Find where the given text appears and provide that cell's center as (x, y) coordinate. 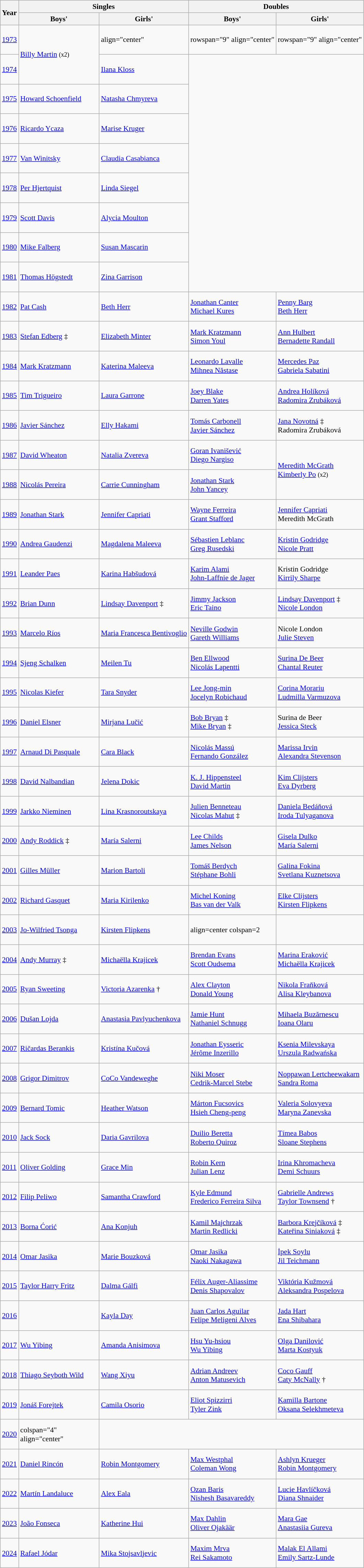
Scott Davis (59, 218)
Jimmy Jackson Eric Taino (233, 603)
Juan Carlos Aguilar Felipe Meligeni Alves (233, 1316)
Sébastien Leblanc Greg Rusedski (233, 544)
1984 (10, 366)
Filip Peliwo (59, 1197)
İpek Soylu Jil Teichmann (320, 1256)
Mike Falberg (59, 247)
Camila Osorio (144, 1405)
Kristin Godridge Kirrily Sharpe (320, 574)
Márton Fucsovics Hsieh Cheng-peng (233, 1108)
Heather Watson (144, 1108)
Jack Sock (59, 1138)
Max Dahlin Oliver Ojakäär (233, 1523)
Alex Clayton Donald Young (233, 989)
Jelena Dokic (144, 781)
1998 (10, 781)
CoCo Vandeweghe (144, 1078)
Marion Bartoli (144, 870)
Leonardo Lavalle Mihnea Năstase (233, 366)
2017 (10, 1345)
Adrian Andreev Anton Matusevich (233, 1375)
Katerina Maleeva (144, 366)
Lindsay Davenport ‡ Nicole London (320, 603)
Tara Snyder (144, 692)
Marina Eraković Michaëlla Krajicek (320, 959)
Elke Clijsters Kirsten Flipkens (320, 900)
Victoria Azarenka † (144, 989)
Barbora Krejčíková ‡ Kateřina Siniaková ‡ (320, 1227)
Natasha Chmyreva (144, 99)
Thomas Högstedt (59, 277)
Goran Ivanišević Diego Nargiso (233, 455)
1987 (10, 455)
2012 (10, 1197)
Lee Jong-min Jocelyn Robichaud (233, 692)
Anastasia Pavlyuchenkova (144, 1019)
Surina De Beer Chantal Reuter (320, 663)
Kayla Day (144, 1316)
Coco Gauff Caty McNally † (320, 1375)
Tomáš Berdych Stéphane Bohli (233, 870)
Ilana Kloss (144, 69)
Surina de Beer Jessica Steck (320, 722)
1978 (10, 188)
Kristína Kučová (144, 1049)
Grace Min (144, 1167)
Irina Khromacheva Demi Schuurs (320, 1167)
Nicolas Kiefer (59, 692)
1999 (10, 811)
Sjeng Schalken (59, 663)
Wayne Ferreira Grant Stafford (233, 515)
Linda Siegel (144, 188)
1994 (10, 663)
Kamilla Bartone Oksana Selekhmeteva (320, 1405)
Kirsten Flipkens (144, 930)
Michaëlla Krajicek (144, 959)
Jonáš Forejtek (59, 1405)
Nikola Fraňková Alisa Kleybanova (320, 989)
João Fonseca (59, 1523)
Penny Barg Beth Herr (320, 307)
Brian Dunn (59, 603)
Valeria Solovyeva Maryna Zanevska (320, 1108)
Elly Hakami (144, 425)
Jonathan Canter Michael Kures (233, 307)
Kim Clijsters Eva Dyrberg (320, 781)
2004 (10, 959)
Nicolás Massú Fernando González (233, 752)
Mark Kratzmann Simon Youl (233, 336)
Beth Herr (144, 307)
Mercedes Paz Gabriela Sabatini (320, 366)
Amanda Anisimova (144, 1345)
Nicolás Pereira (59, 485)
Robin Kern Julian Lenz (233, 1167)
Laura Garrone (144, 396)
Andy Roddick ‡ (59, 841)
2018 (10, 1375)
K. J. Hippensteel David Martin (233, 781)
Corina Morariu Ludmilla Varmuzova (320, 692)
Mirjana Lučić (144, 722)
1992 (10, 603)
Marie Bouzková (144, 1256)
2022 (10, 1494)
Tímea Babos Sloane Stephens (320, 1138)
Joey Blake Darren Yates (233, 396)
Dalma Gálfi (144, 1286)
1980 (10, 247)
Susan Mascarin (144, 247)
1977 (10, 158)
Dušan Lojda (59, 1019)
align="center" (144, 40)
2000 (10, 841)
Van Winitsky (59, 158)
2007 (10, 1049)
Richard Gasquet (59, 900)
Jana Novotná ‡ Radomira Zrubáková (320, 425)
Carrie Cunningham (144, 485)
Mark Kratzmann (59, 366)
Malak El Allami Emily Sartz-Lunde (320, 1553)
Andrea Gaudenzi (59, 544)
Julien Benneteau Nicolas Mahut ‡ (233, 811)
Tim Trigueiro (59, 396)
Lina Krasnoroutskaya (144, 811)
Alycia Moulton (144, 218)
Niki Moser Cedrik-Marcel Stebe (233, 1078)
Billy Martin (x2) (59, 54)
Grigor Dimitrov (59, 1078)
Noppawan Lertcheewakarn Sandra Roma (320, 1078)
1985 (10, 396)
María Salerni (144, 841)
Javier Sánchez (59, 425)
Maxim Mrva Rei Sakamoto (233, 1553)
Ryan Sweeting (59, 989)
Gilles Müller (59, 870)
Magdalena Maleeva (144, 544)
Arnaud Di Pasquale (59, 752)
Meilen Tu (144, 663)
Galina Fokina Svetlana Kuznetsova (320, 870)
Jennifer Capriati (144, 515)
2024 (10, 1553)
Daria Gavrilova (144, 1138)
2015 (10, 1286)
1996 (10, 722)
1982 (10, 307)
Omar Jasika Naoki Nakagawa (233, 1256)
1973 (10, 40)
1976 (10, 129)
Jonathan Eysseric Jérôme Inzerillo (233, 1049)
Jo-Wilfried Tsonga (59, 930)
Taylor Harry Fritz (59, 1286)
Claudia Casabianca (144, 158)
2002 (10, 900)
Daniel Rincón (59, 1464)
Duilio Beretta Roberto Quiroz (233, 1138)
Marissa Irvin Alexandra Stevenson (320, 752)
Ana Konjuh (144, 1227)
1997 (10, 752)
Stefan Edberg ‡ (59, 336)
Karim Alami John-Laffnie de Jager (233, 574)
Jada Hart Ena Shibahara (320, 1316)
Bob Bryan ‡ Mike Bryan ‡ (233, 722)
2016 (10, 1316)
Oliver Golding (59, 1167)
Howard Schoenfield (59, 99)
Jamie Hunt Nathaniel Schnugg (233, 1019)
Rafael Jódar (59, 1553)
Robin Montgomery (144, 1464)
1974 (10, 69)
Natalia Zvereva (144, 455)
1995 (10, 692)
Ben Ellwood Nicolás Lapentti (233, 663)
2006 (10, 1019)
Marise Kruger (144, 129)
Marcelo Ríos (59, 633)
1986 (10, 425)
Martín Landaluce (59, 1494)
Gisela Dulko María Salerni (320, 841)
Viktória Kužmová Aleksandra Pospelova (320, 1286)
Mika Stojsavljevic (144, 1553)
Pat Cash (59, 307)
Daniel Elsner (59, 722)
2023 (10, 1523)
Karina Habšudová (144, 574)
Jonathan Stark (59, 515)
2011 (10, 1167)
2009 (10, 1108)
2008 (10, 1078)
1983 (10, 336)
Daniela Bedáňová Iroda Tulyaganova (320, 811)
Borna Ćorić (59, 1227)
Wu Yibing (59, 1345)
Mihaela Buzărnescu Ioana Olaru (320, 1019)
1990 (10, 544)
Jennifer Capriati Meredith McGrath (320, 515)
Tomás Carbonell Javier Sánchez (233, 425)
Year (10, 12)
2019 (10, 1405)
Meredith McGrath Kimberly Po (x2) (320, 470)
Neville Godwin Gareth Williams (233, 633)
Wang Xiyu (144, 1375)
David Wheaton (59, 455)
Elizabeth Minter (144, 336)
Maria Francesca Bentivoglio (144, 633)
Michel Koning Bas van der Valk (233, 900)
Lee Childs James Nelson (233, 841)
Doubles (276, 7)
Lucie Havlíčková Diana Shnaider (320, 1494)
Max Westphal Coleman Wong (233, 1464)
Ashlyn Krueger Robin Montgomery (320, 1464)
Hsu Yu-hsiou Wu Yibing (233, 1345)
Leander Paes (59, 574)
Lindsay Davenport ‡ (144, 603)
David Nalbandian (59, 781)
Singles (104, 7)
1975 (10, 99)
Brendan Evans Scott Oudsema (233, 959)
2014 (10, 1256)
Félix Auger-Aliassime Denis Shapovalov (233, 1286)
Jarkko Nieminen (59, 811)
1991 (10, 574)
1981 (10, 277)
Olga Danilović Marta Kostyuk (320, 1345)
Andrea Holíková Radomira Zrubáková (320, 396)
Alex Eala (144, 1494)
Gabrielle Andrews Taylor Townsend † (320, 1197)
Nicole London Julie Steven (320, 633)
2010 (10, 1138)
1989 (10, 515)
1988 (10, 485)
Samantha Crawford (144, 1197)
Andy Murray ‡ (59, 959)
1979 (10, 218)
Thiago Seyboth Wild (59, 1375)
2021 (10, 1464)
1993 (10, 633)
2013 (10, 1227)
Per Hjertquist (59, 188)
Zina Garrison (144, 277)
Ozan Baris Nishesh Basavareddy (233, 1494)
Bernard Tomic (59, 1108)
Kristin Godridge Nicole Pratt (320, 544)
Kyle Edmund Frederico Ferreira Silva (233, 1197)
2020 (10, 1434)
Ann Hulbert Bernadette Randall (320, 336)
Ričardas Berankis (59, 1049)
Ricardo Ycaza (59, 129)
2005 (10, 989)
colspan="4" align="center" (59, 1434)
Katherine Hui (144, 1523)
2001 (10, 870)
align=center colspan=2 (233, 930)
2003 (10, 930)
Kamil Majchrzak Martin Redlicki (233, 1227)
Maria Kirilenko (144, 900)
Ksenia Milevskaya Urszula Radwańska (320, 1049)
Cara Black (144, 752)
Omar Jasika (59, 1256)
Jonathan Stark John Yancey (233, 485)
Mara Gae Anastasiia Gureva (320, 1523)
Eliot Spizzirri Tyler Zink (233, 1405)
